Search for the cell housing the specified text and yield its (x, y) center coordinate. 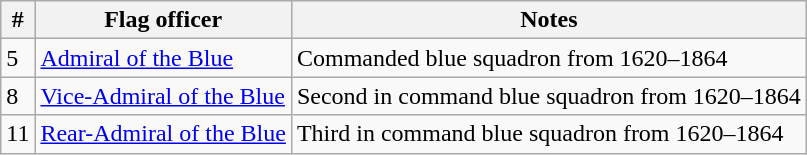
# (18, 20)
Commanded blue squadron from 1620–1864 (548, 58)
Rear-Admiral of the Blue (163, 134)
11 (18, 134)
Notes (548, 20)
Flag officer (163, 20)
8 (18, 96)
Third in command blue squadron from 1620–1864 (548, 134)
5 (18, 58)
Vice-Admiral of the Blue (163, 96)
Second in command blue squadron from 1620–1864 (548, 96)
Admiral of the Blue (163, 58)
